Scan for the cell matching the given text and deliver its (X, Y) coordinate at center. 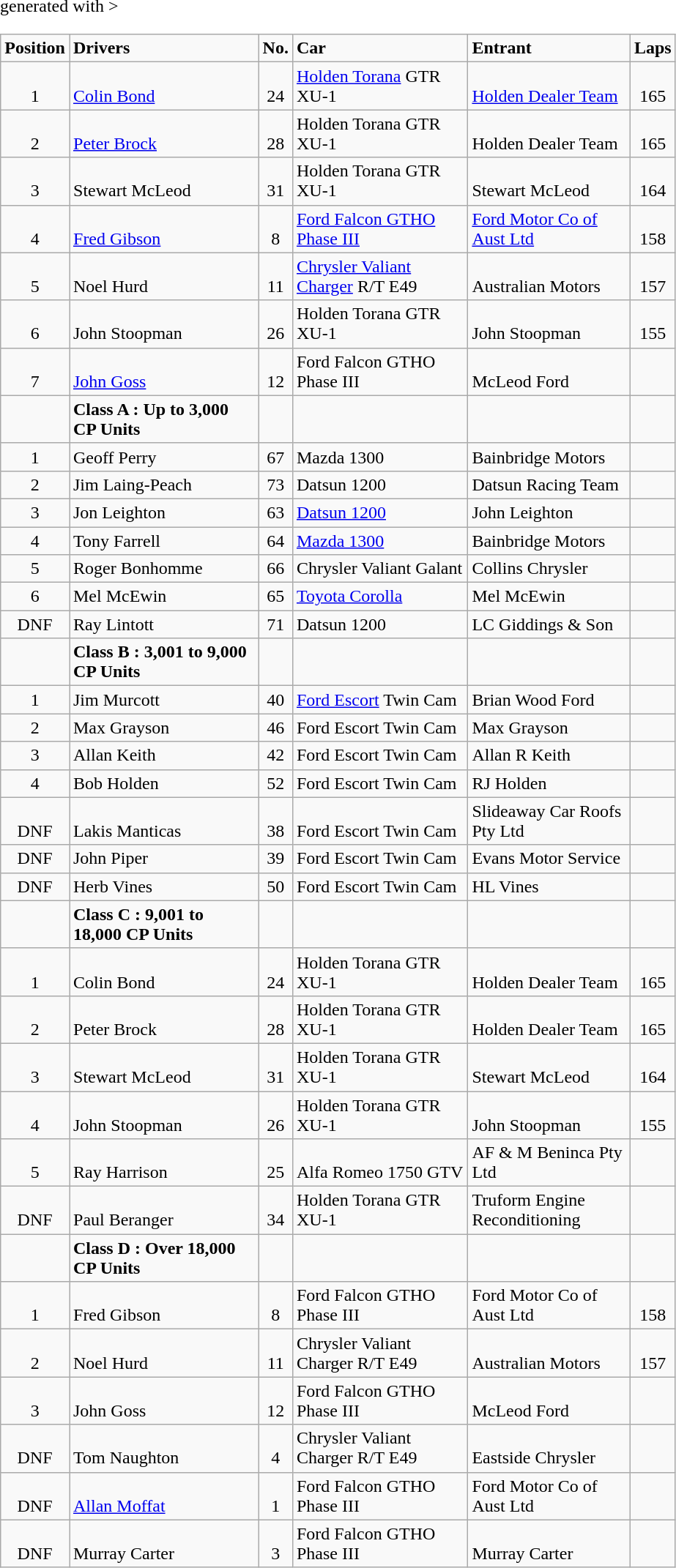
Class A : Up to 3,000 CP Units (164, 419)
Allan R Keith (549, 755)
Class B : 3,001 to 9,000 CP Units (164, 662)
Slideaway Car Roofs Pty Ltd (549, 821)
40 (275, 700)
66 (275, 569)
Allan Keith (164, 755)
39 (275, 859)
Geoff Perry (164, 457)
42 (275, 755)
65 (275, 597)
Chrysler Valiant Galant (379, 569)
RJ Holden (549, 783)
Brian Wood Ford (549, 700)
LC Giddings & Son (549, 624)
38 (275, 821)
Datsun Racing Team (549, 485)
Class C : 9,001 to 18,000 CP Units (164, 924)
HL Vines (549, 886)
Jim Murcott (164, 700)
Jim Laing-Peach (164, 485)
25 (275, 1162)
Car (379, 48)
Paul Beranger (164, 1211)
John Piper (164, 859)
No. (275, 48)
71 (275, 624)
Roger Bonhomme (164, 569)
Alfa Romeo 1750 GTV (379, 1162)
Evans Motor Service (549, 859)
Collins Chrysler (549, 569)
Jon Leighton (164, 512)
Truform Engine Reconditioning (549, 1211)
34 (275, 1211)
Bob Holden (164, 783)
46 (275, 728)
67 (275, 457)
Tony Farrell (164, 541)
63 (275, 512)
Eastside Chrysler (549, 1448)
Lakis Manticas (164, 821)
Laps (653, 48)
Toyota Corolla (379, 597)
Ray Harrison (164, 1162)
Position (35, 48)
7 (35, 372)
Herb Vines (164, 886)
50 (275, 886)
52 (275, 783)
64 (275, 541)
Drivers (164, 48)
Allan Moffat (164, 1496)
Tom Naughton (164, 1448)
John Leighton (549, 512)
Class D : Over 18,000 CP Units (164, 1258)
AF & M Beninca Pty Ltd (549, 1162)
Entrant (549, 48)
73 (275, 485)
Ray Lintott (164, 624)
